Extract the (X, Y) coordinate from the center of the cell holding the provided text.  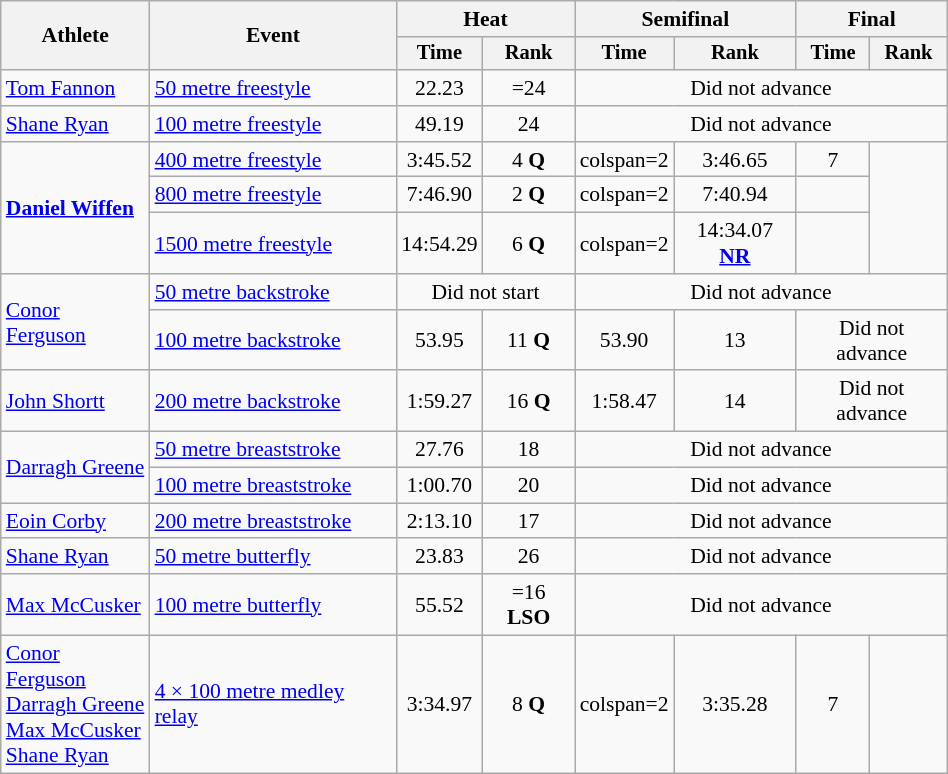
200 metre backstroke (274, 402)
Event (274, 36)
Conor Ferguson (76, 322)
Darragh Greene (76, 468)
John Shortt (76, 402)
16 Q (529, 402)
7:40.94 (735, 195)
7:46.90 (439, 195)
=16 LSO (529, 604)
17 (529, 521)
27.76 (439, 450)
14:54.29 (439, 244)
13 (735, 340)
100 metre freestyle (274, 124)
3:46.65 (735, 160)
400 metre freestyle (274, 160)
100 metre butterfly (274, 604)
Final (872, 19)
18 (529, 450)
Semifinal (686, 19)
Max McCusker (76, 604)
Daniel Wiffen (76, 208)
50 metre freestyle (274, 88)
3:45.52 (439, 160)
4 Q (529, 160)
55.52 (439, 604)
200 metre breaststroke (274, 521)
Conor FergusonDarragh GreeneMax McCuskerShane Ryan (76, 705)
26 (529, 557)
8 Q (529, 705)
1:59.27 (439, 402)
2:13.10 (439, 521)
14 (735, 402)
6 Q (529, 244)
1:58.47 (624, 402)
23.83 (439, 557)
100 metre breaststroke (274, 486)
Eoin Corby (76, 521)
50 metre backstroke (274, 292)
1:00.70 (439, 486)
24 (529, 124)
1500 metre freestyle (274, 244)
Tom Fannon (76, 88)
4 × 100 metre medley relay (274, 705)
Athlete (76, 36)
3:35.28 (735, 705)
50 metre breaststroke (274, 450)
53.90 (624, 340)
=24 (529, 88)
Heat (485, 19)
3:34.97 (439, 705)
2 Q (529, 195)
20 (529, 486)
53.95 (439, 340)
49.19 (439, 124)
11 Q (529, 340)
50 metre butterfly (274, 557)
22.23 (439, 88)
14:34.07 NR (735, 244)
Did not start (485, 292)
100 metre backstroke (274, 340)
800 metre freestyle (274, 195)
